Capture the cell that displays the provided text and extract its [X, Y] central coordinate. 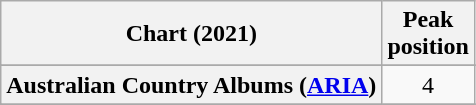
4 [428, 85]
Chart (2021) [192, 34]
Australian Country Albums (ARIA) [192, 85]
Peakposition [428, 34]
